Return (x, y) of the center of cell containing provided text 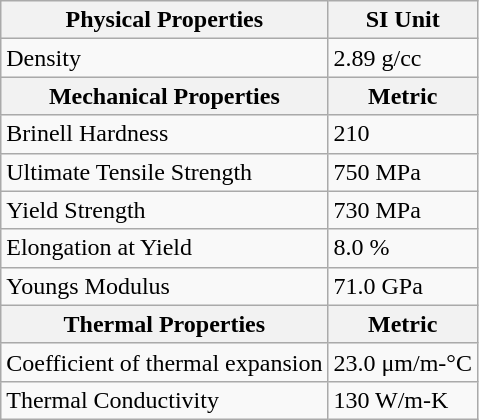
71.0 GPa (403, 286)
Coefficient of thermal expansion (164, 362)
Physical Properties (164, 20)
8.0 % (403, 248)
Mechanical Properties (164, 96)
Yield Strength (164, 210)
2.89 g/cc (403, 58)
Ultimate Tensile Strength (164, 172)
23.0 μm/m-°C (403, 362)
Thermal Properties (164, 324)
Elongation at Yield (164, 248)
Brinell Hardness (164, 134)
750 MPa (403, 172)
Youngs Modulus (164, 286)
SI Unit (403, 20)
Density (164, 58)
Thermal Conductivity (164, 400)
210 (403, 134)
730 MPa (403, 210)
130 W/m-K (403, 400)
